Locate the cell with the specified text and output its [X, Y] center coordinate. 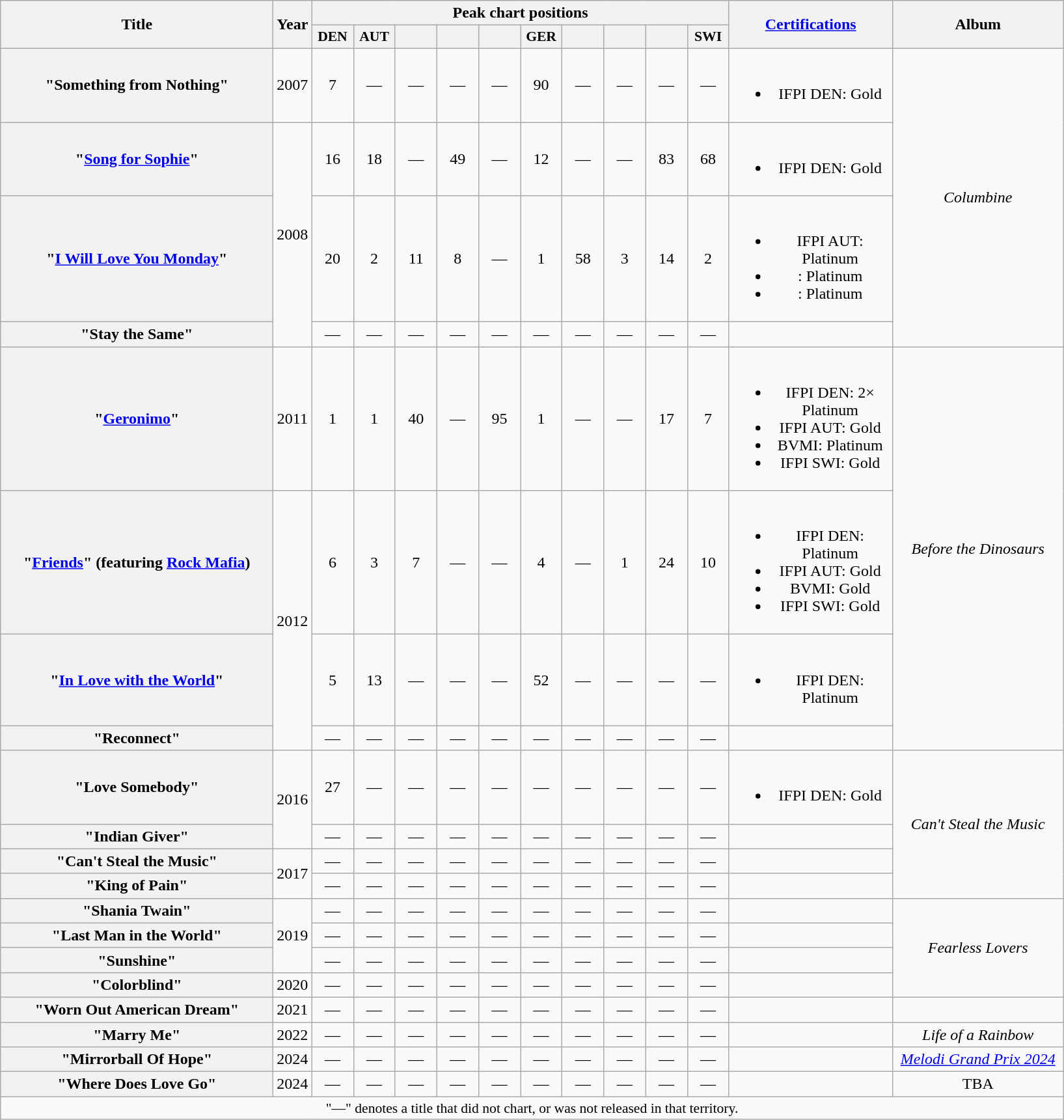
DEN [333, 37]
"Shania Twain" [137, 910]
"Reconnect" [137, 738]
Album [977, 25]
68 [708, 159]
IFPI DEN: 2× PlatinumIFPI AUT: GoldBVMI: PlatinumIFPI SWI: Gold [811, 419]
GER [541, 37]
10 [708, 562]
2017 [293, 873]
49 [457, 159]
"Sunshine" [137, 960]
24 [666, 562]
AUT [374, 37]
12 [541, 159]
2016 [293, 799]
16 [333, 159]
"Worn Out American Dream" [137, 1009]
"Where Does Love Go" [137, 1084]
8 [457, 259]
2019 [293, 935]
"Mirrorball Of Hope" [137, 1059]
27 [333, 787]
"In Love with the World" [137, 680]
18 [374, 159]
4 [541, 562]
14 [666, 259]
95 [499, 419]
90 [541, 85]
Columbine [977, 197]
"Love Somebody" [137, 787]
2007 [293, 85]
2008 [293, 234]
"King of Pain" [137, 886]
Melodi Grand Prix 2024 [977, 1059]
13 [374, 680]
5 [333, 680]
SWI [708, 37]
Before the Dinosaurs [977, 549]
Can't Steal the Music [977, 824]
IFPI AUT: Platinum: Platinum: Platinum [811, 259]
"Indian Giver" [137, 836]
Title [137, 25]
Fearless Lovers [977, 948]
Life of a Rainbow [977, 1034]
"Stay the Same" [137, 335]
"Friends" (featuring Rock Mafia) [137, 562]
"Song for Sophie" [137, 159]
IFPI DEN: PlatinumIFPI AUT: GoldBVMI: GoldIFPI SWI: Gold [811, 562]
2021 [293, 1009]
2011 [293, 419]
Year [293, 25]
2012 [293, 621]
"Something from Nothing" [137, 85]
2020 [293, 985]
"—" denotes a title that did not chart, or was not released in that territory. [532, 1108]
52 [541, 680]
"Colorblind" [137, 985]
"Last Man in the World" [137, 935]
2022 [293, 1034]
40 [416, 419]
20 [333, 259]
IFPI DEN: Platinum [811, 680]
Peak chart positions [521, 13]
11 [416, 259]
17 [666, 419]
"Can't Steal the Music" [137, 861]
"Geronimo" [137, 419]
58 [583, 259]
Certifications [811, 25]
"I Will Love You Monday" [137, 259]
"Marry Me" [137, 1034]
83 [666, 159]
TBA [977, 1084]
6 [333, 562]
